Provide the [X, Y] coordinate of the cell's center where the given text is located.  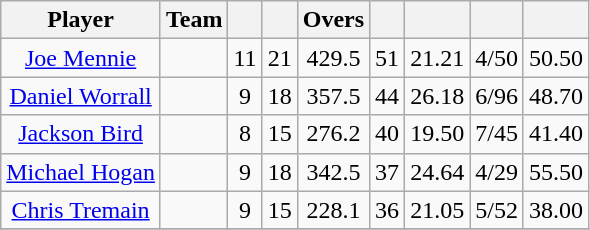
11 [245, 58]
Joe Mennie [81, 58]
40 [388, 134]
Daniel Worrall [81, 96]
36 [388, 210]
21.21 [438, 58]
8 [245, 134]
Player [81, 20]
Overs [333, 20]
4/50 [497, 58]
342.5 [333, 172]
357.5 [333, 96]
Chris Tremain [81, 210]
Michael Hogan [81, 172]
5/52 [497, 210]
26.18 [438, 96]
4/29 [497, 172]
Jackson Bird [81, 134]
19.50 [438, 134]
55.50 [556, 172]
21.05 [438, 210]
51 [388, 58]
429.5 [333, 58]
21 [280, 58]
6/96 [497, 96]
276.2 [333, 134]
Team [194, 20]
50.50 [556, 58]
37 [388, 172]
41.40 [556, 134]
228.1 [333, 210]
38.00 [556, 210]
24.64 [438, 172]
48.70 [556, 96]
7/45 [497, 134]
44 [388, 96]
